Provide the [X, Y] coordinate of the cell's center where the given text is located.  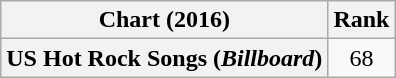
US Hot Rock Songs (Billboard) [164, 58]
Chart (2016) [164, 20]
Rank [362, 20]
68 [362, 58]
